Capture the cell that displays the provided text and extract its [X, Y] central coordinate. 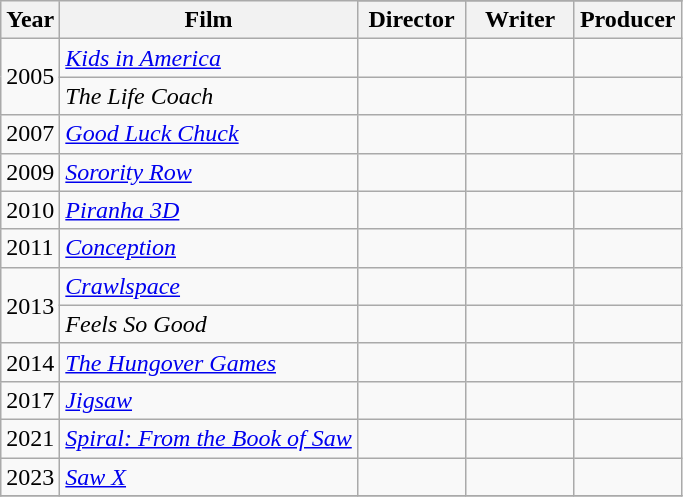
2009 [30, 172]
Feels So Good [208, 324]
Director [412, 20]
2023 [30, 477]
2021 [30, 438]
Saw X [208, 477]
The Hungover Games [208, 362]
Producer [628, 20]
Year [30, 20]
2010 [30, 210]
Jigsaw [208, 400]
Kids in America [208, 58]
Sorority Row [208, 172]
2017 [30, 400]
Good Luck Chuck [208, 134]
2011 [30, 248]
Crawlspace [208, 286]
2014 [30, 362]
Film [208, 20]
2005 [30, 77]
2013 [30, 305]
2007 [30, 134]
The Life Coach [208, 96]
Conception [208, 248]
Writer [520, 20]
Piranha 3D [208, 210]
Spiral: From the Book of Saw [208, 438]
